Search for the cell housing the specified text and yield its [X, Y] center coordinate. 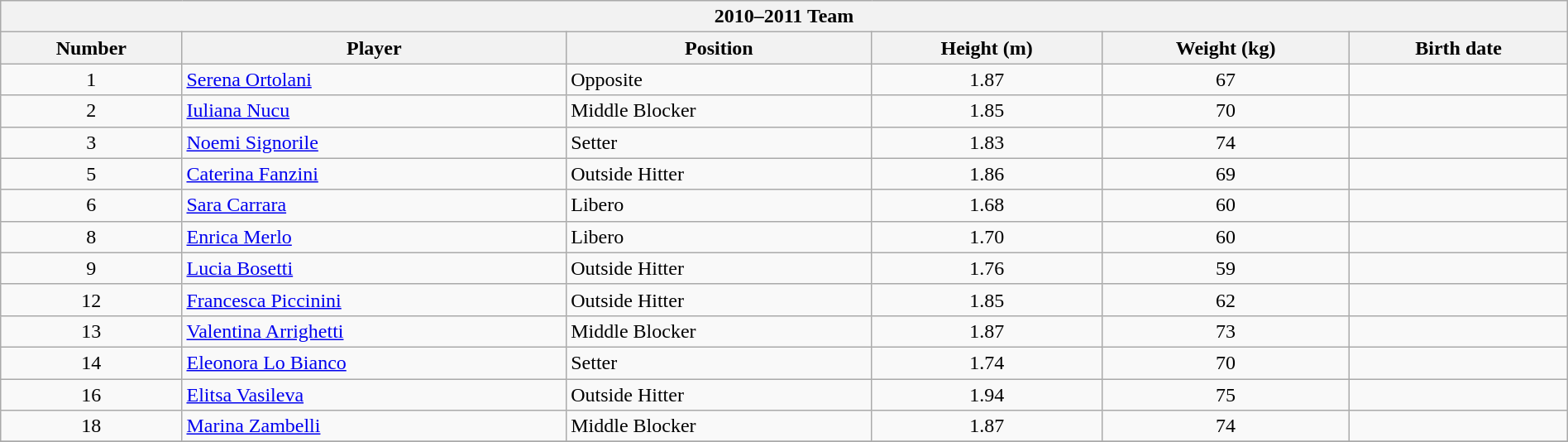
Eleonora Lo Bianco [374, 363]
Caterina Fanzini [374, 174]
59 [1226, 268]
69 [1226, 174]
18 [91, 426]
Elitsa Vasileva [374, 395]
16 [91, 395]
2 [91, 111]
Opposite [719, 79]
Noemi Signorile [374, 142]
1 [91, 79]
12 [91, 300]
Position [719, 48]
Lucia Bosetti [374, 268]
75 [1226, 395]
9 [91, 268]
14 [91, 363]
1.70 [987, 237]
Number [91, 48]
Weight (kg) [1226, 48]
1.74 [987, 363]
Marina Zambelli [374, 426]
Height (m) [987, 48]
Valentina Arrighetti [374, 331]
13 [91, 331]
Sara Carrara [374, 205]
73 [1226, 331]
Francesca Piccinini [374, 300]
Iuliana Nucu [374, 111]
5 [91, 174]
Player [374, 48]
Enrica Merlo [374, 237]
1.76 [987, 268]
8 [91, 237]
67 [1226, 79]
62 [1226, 300]
Birth date [1459, 48]
Serena Ortolani [374, 79]
2010–2011 Team [784, 17]
6 [91, 205]
3 [91, 142]
1.68 [987, 205]
1.94 [987, 395]
1.86 [987, 174]
1.83 [987, 142]
